Return the (x, y) coordinate for the center point of the cell that contains the specified text.  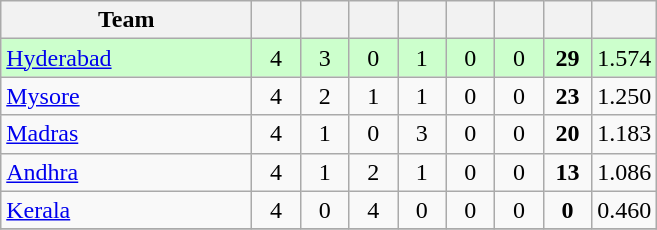
Kerala (126, 210)
1.574 (624, 58)
20 (568, 134)
Mysore (126, 96)
Madras (126, 134)
0.460 (624, 210)
Andhra (126, 172)
1.183 (624, 134)
13 (568, 172)
23 (568, 96)
1.250 (624, 96)
1.086 (624, 172)
Team (126, 20)
Hyderabad (126, 58)
29 (568, 58)
